Pinpoint the cell where the given text exists, returning its [x, y] midpoint coordinate. 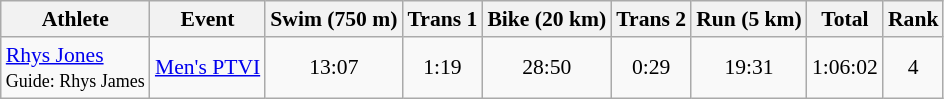
Bike (20 km) [546, 19]
Total [845, 19]
Athlete [76, 19]
Trans 1 [442, 19]
13:07 [334, 68]
Rhys JonesGuide: Rhys James [76, 68]
Event [208, 19]
1:19 [442, 68]
28:50 [546, 68]
Rank [914, 19]
Trans 2 [651, 19]
Run (5 km) [749, 19]
4 [914, 68]
Swim (750 m) [334, 19]
Men's PTVI [208, 68]
0:29 [651, 68]
1:06:02 [845, 68]
19:31 [749, 68]
